Output the [x, y] coordinate of the center of the cell containing the given text.  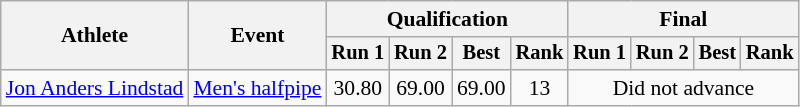
Qualification [447, 19]
Athlete [95, 36]
13 [540, 88]
Men's halfpipe [257, 88]
Jon Anders Lindstad [95, 88]
Did not advance [683, 88]
30.80 [358, 88]
Event [257, 36]
Final [683, 19]
